Output the (x, y) coordinate of the center of the cell containing the given text.  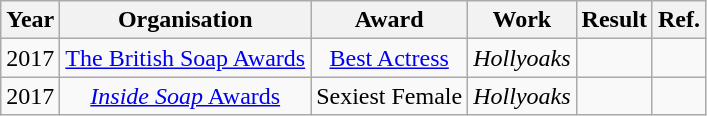
Best Actress (390, 58)
Award (390, 20)
Inside Soap Awards (186, 96)
Ref. (678, 20)
Sexiest Female (390, 96)
Result (614, 20)
The British Soap Awards (186, 58)
Work (522, 20)
Organisation (186, 20)
Year (30, 20)
